From the cell containing the given text, extract its center point as [X, Y] coordinate. 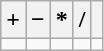
− [38, 20]
/ [82, 20]
* [62, 20]
+ [14, 20]
